Locate the cell with the specified text and output its (x, y) center coordinate. 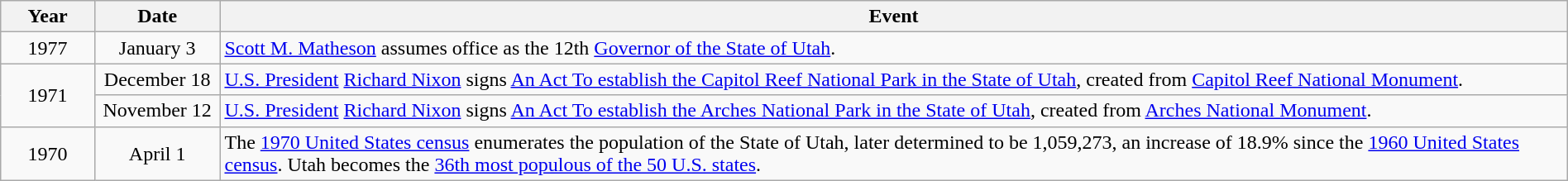
Scott M. Matheson assumes office as the 12th Governor of the State of Utah. (893, 48)
November 12 (157, 111)
U.S. President Richard Nixon signs An Act To establish the Arches National Park in the State of Utah, created from Arches National Monument. (893, 111)
1970 (48, 154)
April 1 (157, 154)
Year (48, 17)
Event (893, 17)
1977 (48, 48)
1971 (48, 95)
December 18 (157, 79)
Date (157, 17)
January 3 (157, 48)
